Return the [X, Y] coordinate for the center point of the cell that contains the specified text.  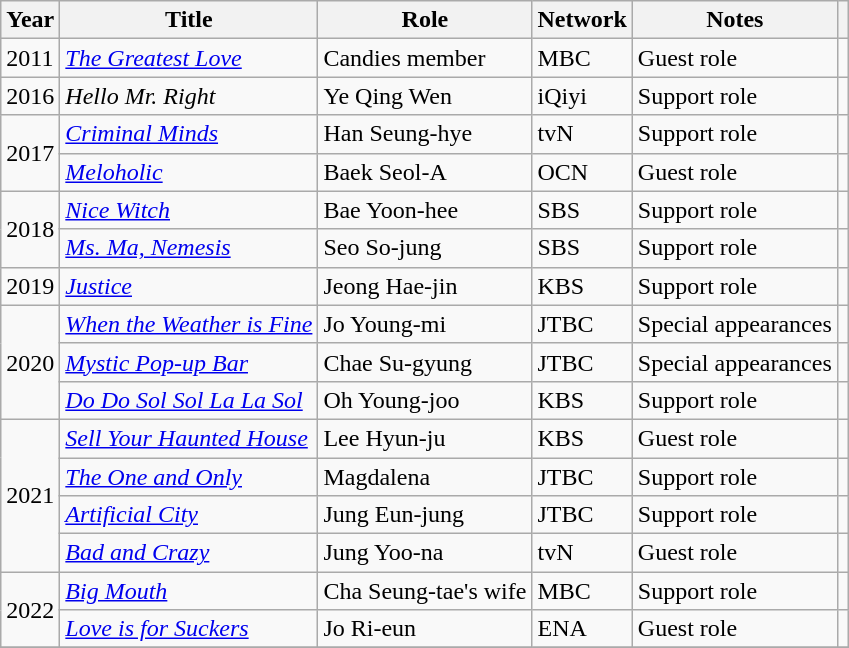
2021 [30, 495]
Criminal Minds [189, 134]
Jeong Hae-jin [425, 286]
Chae Su-gyung [425, 362]
The One and Only [189, 477]
Big Mouth [189, 591]
Cha Seung-tae's wife [425, 591]
Baek Seol-A [425, 172]
Ye Qing Wen [425, 96]
Oh Young-joo [425, 400]
2016 [30, 96]
Jung Yoo-na [425, 553]
Year [30, 20]
ENA [582, 629]
Jung Eun-jung [425, 515]
Han Seung-hye [425, 134]
The Greatest Love [189, 58]
Artificial City [189, 515]
Notes [734, 20]
Ms. Ma, Nemesis [189, 248]
Mystic Pop-up Bar [189, 362]
2017 [30, 153]
iQiyi [582, 96]
Seo So-jung [425, 248]
Sell Your Haunted House [189, 438]
Lee Hyun-ju [425, 438]
Title [189, 20]
Love is for Suckers [189, 629]
Magdalena [425, 477]
2019 [30, 286]
Do Do Sol Sol La La Sol [189, 400]
2020 [30, 362]
Nice Witch [189, 210]
Network [582, 20]
When the Weather is Fine [189, 324]
Candies member [425, 58]
OCN [582, 172]
Bae Yoon-hee [425, 210]
Jo Young-mi [425, 324]
Meloholic [189, 172]
Hello Mr. Right [189, 96]
Justice [189, 286]
Role [425, 20]
2018 [30, 229]
Bad and Crazy [189, 553]
2022 [30, 610]
Jo Ri-eun [425, 629]
2011 [30, 58]
